Identify which cell holds the provided text, then report its (X, Y) central coordinate. 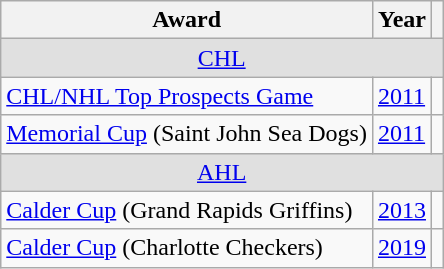
Year (402, 20)
Calder Cup (Grand Rapids Griffins) (187, 210)
AHL (222, 172)
CHL (222, 58)
2013 (402, 210)
Award (187, 20)
CHL/NHL Top Prospects Game (187, 96)
2019 (402, 248)
Memorial Cup (Saint John Sea Dogs) (187, 134)
Calder Cup (Charlotte Checkers) (187, 248)
